Capture the cell that displays the provided text and extract its [x, y] central coordinate. 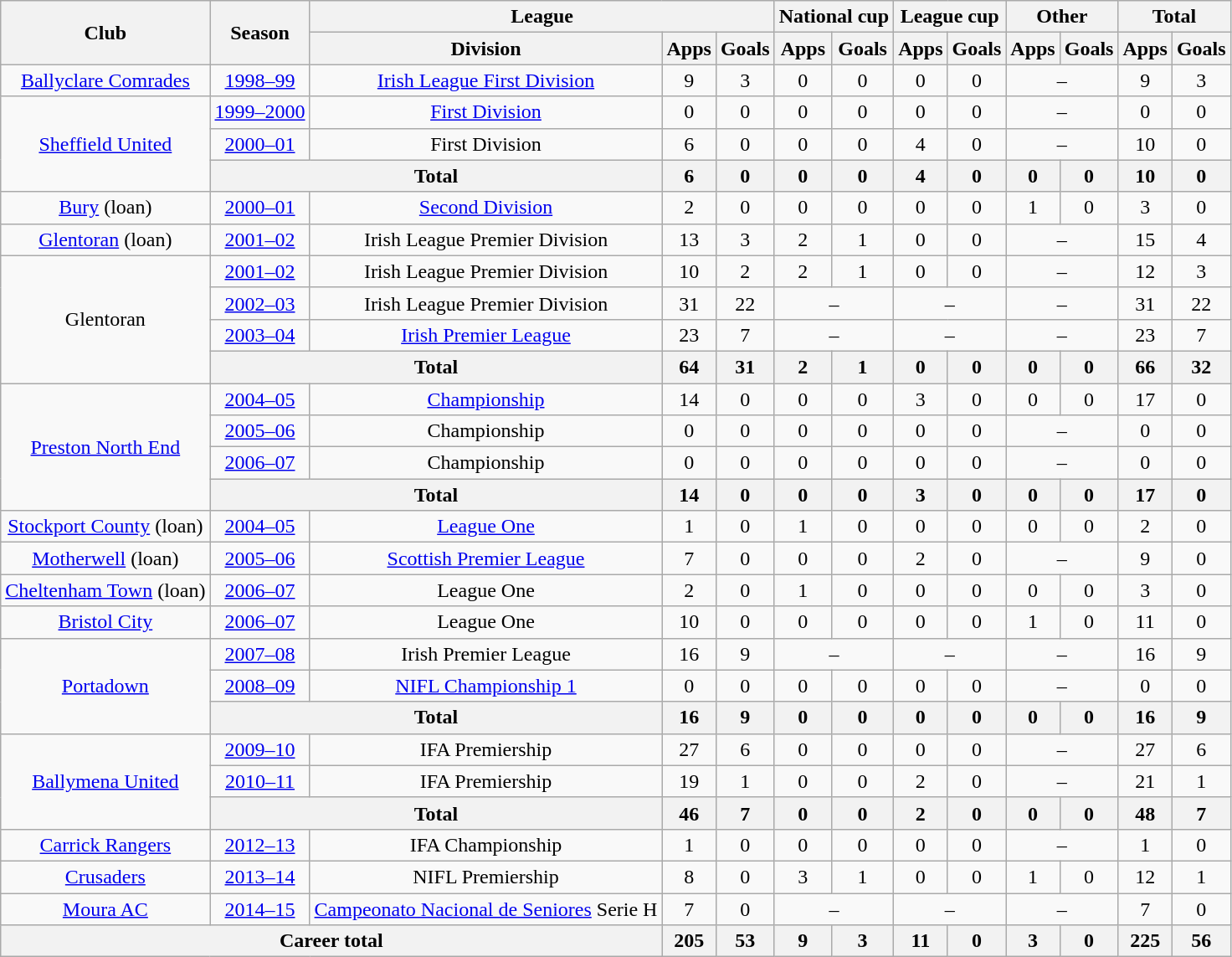
NIFL Premiership [485, 877]
Division [485, 49]
Scottish Premier League [485, 558]
21 [1145, 781]
19 [689, 781]
Motherwell (loan) [105, 558]
2008–09 [259, 686]
2014–15 [259, 908]
Season [259, 33]
Sheffield United [105, 144]
Portadown [105, 686]
Other [1062, 17]
2007–08 [259, 654]
205 [689, 941]
Irish League First Division [485, 80]
Stockport County (loan) [105, 527]
Ballymena United [105, 781]
Crusaders [105, 877]
NIFL Championship 1 [485, 686]
Ballyclare Comrades [105, 80]
League [542, 17]
Club [105, 33]
Cheltenham Town (loan) [105, 590]
IFA Championship [485, 845]
8 [689, 877]
2012–13 [259, 845]
2013–14 [259, 877]
32 [1201, 367]
Bury (loan) [105, 208]
13 [689, 239]
64 [689, 367]
1998–99 [259, 80]
53 [745, 941]
Career total [331, 941]
Second Division [485, 208]
2002–03 [259, 303]
Glentoran (loan) [105, 239]
2009–10 [259, 749]
Moura AC [105, 908]
League cup [950, 17]
2010–11 [259, 781]
Glentoran [105, 319]
46 [689, 813]
48 [1145, 813]
Campeonato Nacional de Seniores Serie H [485, 908]
15 [1145, 239]
Bristol City [105, 622]
Preston North End [105, 447]
225 [1145, 941]
56 [1201, 941]
1999–2000 [259, 112]
2003–04 [259, 335]
National cup [834, 17]
Carrick Rangers [105, 845]
66 [1145, 367]
